Return the [X, Y] coordinate for the center point of the cell that contains the specified text.  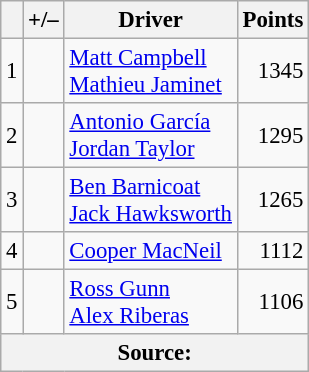
Ben Barnicoat Jack Hawksworth [150, 200]
Source: [155, 353]
1112 [272, 251]
3 [12, 200]
1 [12, 72]
1265 [272, 200]
1106 [272, 302]
Points [272, 20]
5 [12, 302]
Cooper MacNeil [150, 251]
1345 [272, 72]
2 [12, 136]
Driver [150, 20]
+/– [44, 20]
Antonio García Jordan Taylor [150, 136]
Matt Campbell Mathieu Jaminet [150, 72]
1295 [272, 136]
Ross Gunn Alex Riberas [150, 302]
4 [12, 251]
